Output the [X, Y] coordinate of the center of the cell containing the given text.  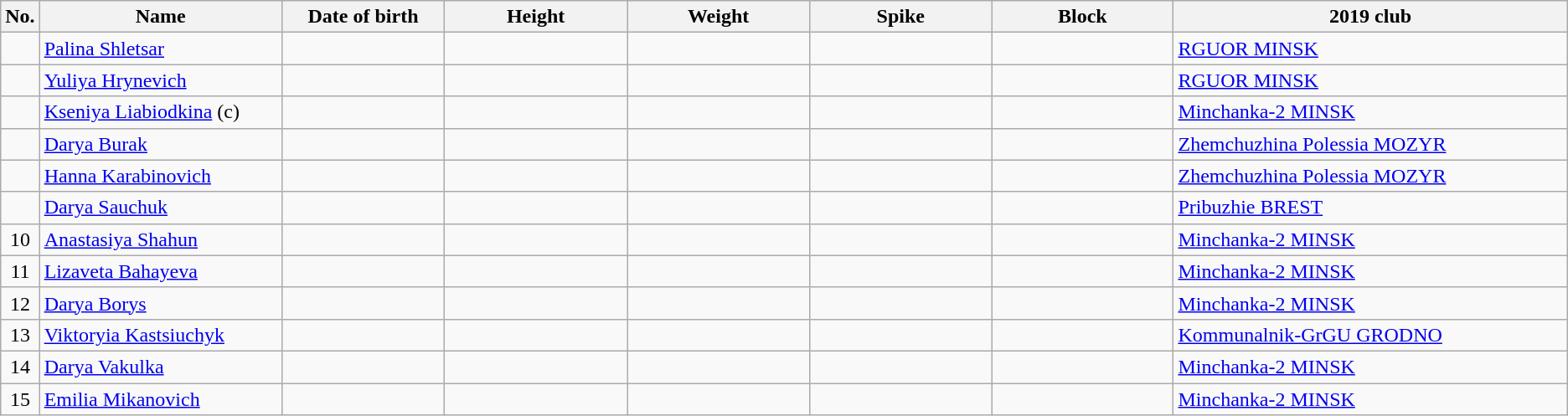
Emilia Mikanovich [161, 399]
Weight [719, 17]
Lizaveta Bahayeva [161, 271]
10 [20, 239]
Darya Burak [161, 144]
Name [161, 17]
11 [20, 271]
Spike [901, 17]
13 [20, 335]
Viktoryia Kastsiuchyk [161, 335]
Darya Borys [161, 303]
14 [20, 367]
15 [20, 399]
12 [20, 303]
Darya Sauchuk [161, 208]
Date of birth [363, 17]
Yuliya Hrynevich [161, 80]
2019 club [1370, 17]
Hanna Karabinovich [161, 176]
Pribuzhie BREST [1370, 208]
Anastasiya Shahun [161, 239]
Block [1082, 17]
Palina Shletsar [161, 49]
No. [20, 17]
Height [536, 17]
Kommunalnik-GrGU GRODNO [1370, 335]
Kseniya Liabiodkina (c) [161, 112]
Darya Vakulka [161, 367]
